Provide the (X, Y) coordinate of the cell's center where the given text is located.  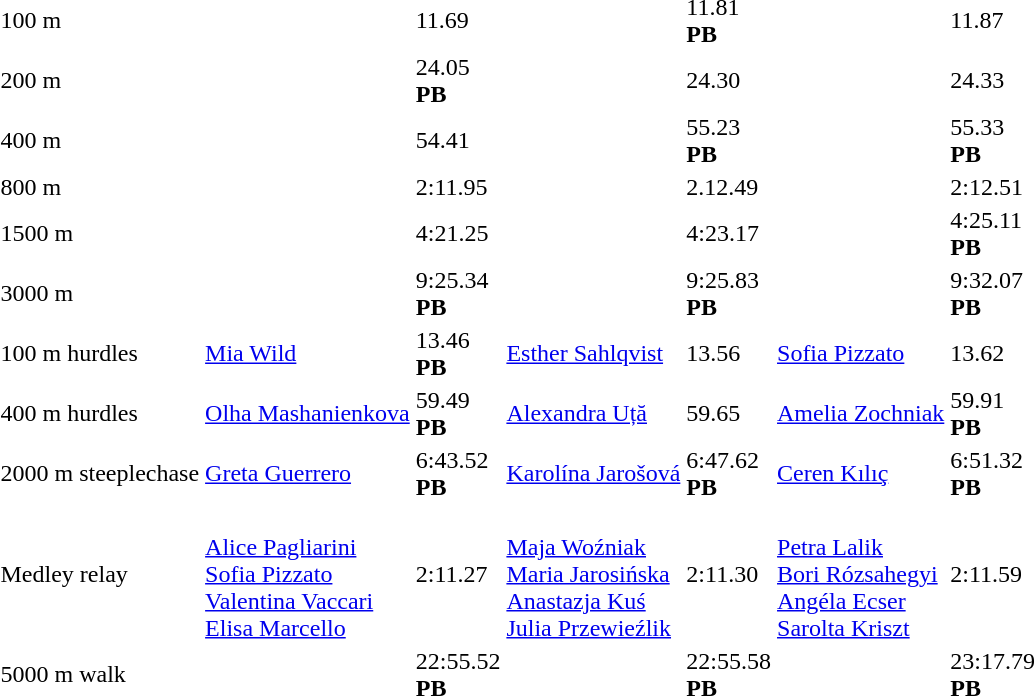
4:23.17 (729, 234)
4:21.25 (458, 234)
Karolína Jarošová (594, 474)
6:47.62PB (729, 474)
Mia Wild (308, 354)
Amelia Zochniak (861, 414)
9:25.34PB (458, 294)
Greta Guerrero (308, 474)
59.49PB (458, 414)
2:11.95 (458, 187)
Maja WoźniakMaria JarosińskaAnastazja KuśJulia Przewieźlik (594, 574)
Esther Sahlqvist (594, 354)
55.23PB (729, 140)
Ceren Kılıç (861, 474)
59.65 (729, 414)
13.46PB (458, 354)
54.41 (458, 140)
Olha Mashanienkova (308, 414)
2:11.30 (729, 574)
2.12.49 (729, 187)
Sofia Pizzato (861, 354)
24.30 (729, 80)
9:25.83PB (729, 294)
13.56 (729, 354)
Petra LalikBori RózsahegyiAngéla EcserSarolta Kriszt (861, 574)
2:11.27 (458, 574)
Alexandra Uță (594, 414)
Alice PagliariniSofia PizzatoValentina VaccariElisa Marcello (308, 574)
24.05PB (458, 80)
6:43.52PB (458, 474)
